From the cell containing the given text, extract its center point as [x, y] coordinate. 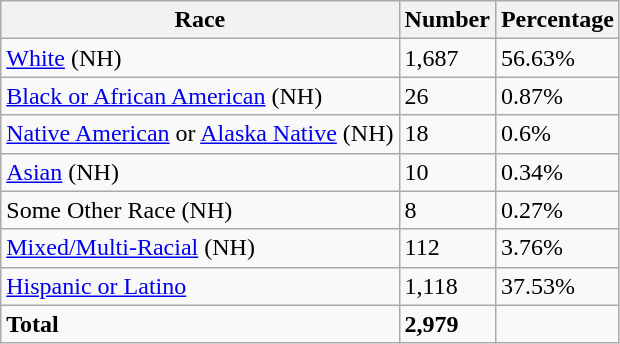
37.53% [557, 286]
Race [200, 20]
Percentage [557, 20]
White (NH) [200, 58]
Asian (NH) [200, 172]
18 [447, 134]
26 [447, 96]
8 [447, 210]
Hispanic or Latino [200, 286]
Total [200, 324]
112 [447, 248]
1,687 [447, 58]
Some Other Race (NH) [200, 210]
0.34% [557, 172]
Mixed/Multi-Racial (NH) [200, 248]
10 [447, 172]
Native American or Alaska Native (NH) [200, 134]
Black or African American (NH) [200, 96]
2,979 [447, 324]
0.6% [557, 134]
0.87% [557, 96]
0.27% [557, 210]
56.63% [557, 58]
3.76% [557, 248]
Number [447, 20]
1,118 [447, 286]
